Locate the cell with the specified text and output its (X, Y) center coordinate. 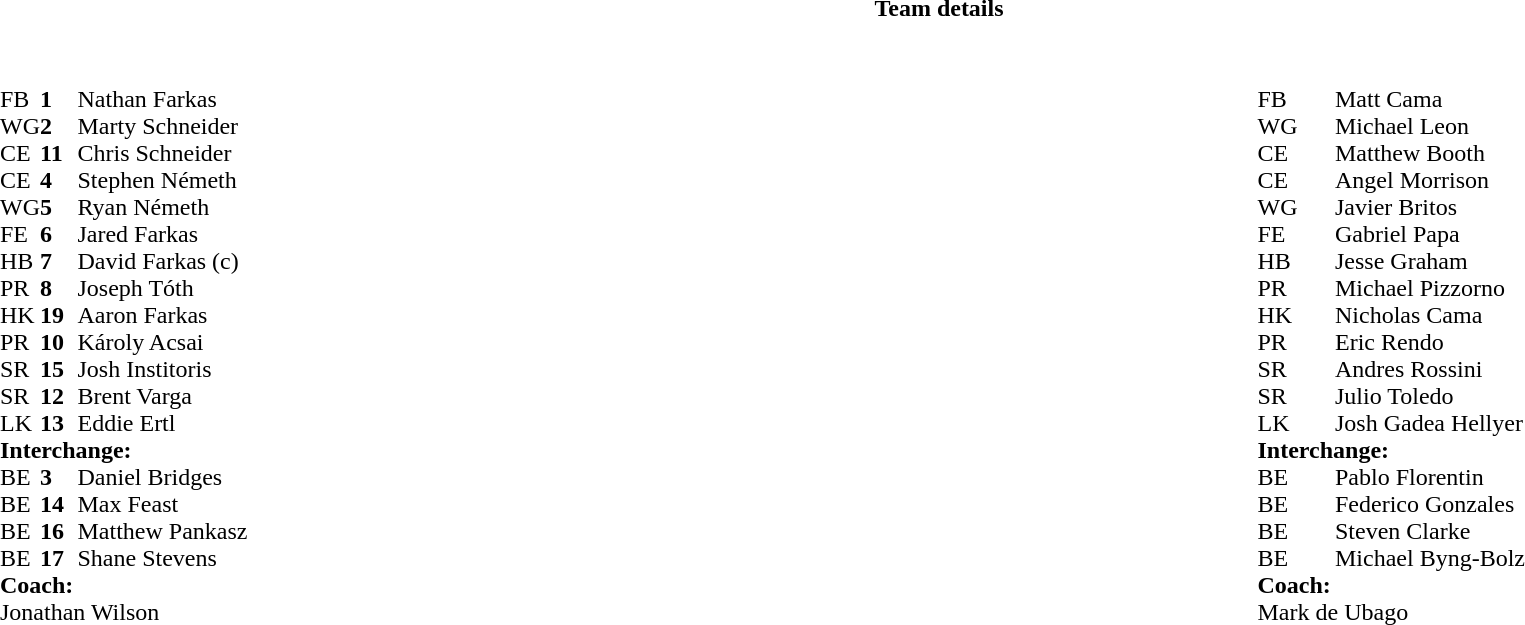
Angel Morrison (1430, 180)
Chris Schneider (162, 154)
19 (59, 316)
Steven Clarke (1430, 532)
Matthew Booth (1430, 154)
Brent Varga (162, 396)
1 (59, 100)
16 (59, 532)
Marty Schneider (162, 126)
Károly Acsai (162, 342)
11 (59, 154)
Matt Cama (1430, 100)
17 (59, 558)
6 (59, 234)
Nathan Farkas (162, 100)
Max Feast (162, 504)
Shane Stevens (162, 558)
12 (59, 396)
13 (59, 424)
Joseph Tóth (162, 288)
10 (59, 342)
Jared Farkas (162, 234)
3 (59, 478)
Nicholas Cama (1430, 316)
Ryan Németh (162, 208)
Federico Gonzales (1430, 504)
Javier Britos (1430, 208)
2 (59, 126)
Pablo Florentin (1430, 478)
Michael Leon (1430, 126)
David Farkas (c) (162, 262)
Michael Byng-Bolz (1430, 558)
Matthew Pankasz (162, 532)
Josh Institoris (162, 370)
7 (59, 262)
Andres Rossini (1430, 370)
Michael Pizzorno (1430, 288)
Eddie Ertl (162, 424)
15 (59, 370)
Julio Toledo (1430, 396)
Eric Rendo (1430, 342)
Aaron Farkas (162, 316)
14 (59, 504)
Stephen Németh (162, 180)
Gabriel Papa (1430, 234)
Josh Gadea Hellyer (1430, 424)
Jesse Graham (1430, 262)
Daniel Bridges (162, 478)
4 (59, 180)
8 (59, 288)
5 (59, 208)
